Return (X, Y) of the center of cell containing provided text 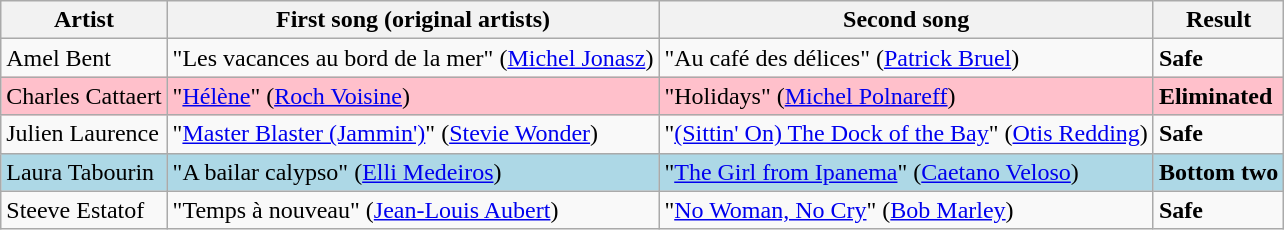
Amel Bent (84, 58)
Julien Laurence (84, 134)
Result (1218, 20)
First song (original artists) (413, 20)
Eliminated (1218, 96)
"The Girl from Ipanema" (Caetano Veloso) (906, 172)
Laura Tabourin (84, 172)
Second song (906, 20)
"Temps à nouveau" (Jean-Louis Aubert) (413, 210)
"A bailar calypso" (Elli Medeiros) (413, 172)
Artist (84, 20)
"Au café des délices" (Patrick Bruel) (906, 58)
"(Sittin' On) The Dock of the Bay" (Otis Redding) (906, 134)
"Les vacances au bord de la mer" (Michel Jonasz) (413, 58)
Charles Cattaert (84, 96)
"Hélène" (Roch Voisine) (413, 96)
Bottom two (1218, 172)
"Master Blaster (Jammin')" (Stevie Wonder) (413, 134)
"Holidays" (Michel Polnareff) (906, 96)
"No Woman, No Cry" (Bob Marley) (906, 210)
Steeve Estatof (84, 210)
